Detect which cell encompasses the target text, then output its (X, Y) center coordinate. 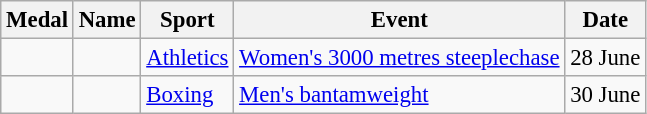
Women's 3000 metres steeplechase (400, 58)
Sport (188, 20)
Boxing (188, 95)
Name (107, 20)
Date (606, 20)
28 June (606, 58)
Men's bantamweight (400, 95)
Event (400, 20)
30 June (606, 95)
Medal (38, 20)
Athletics (188, 58)
